Find where the given text appears and provide that cell's center as [X, Y] coordinate. 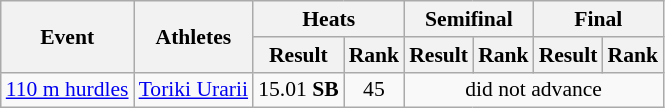
45 [374, 90]
Toriki Urarii [194, 90]
Final [598, 19]
Athletes [194, 36]
did not advance [534, 90]
Heats [328, 19]
Event [68, 36]
110 m hurdles [68, 90]
Semifinal [468, 19]
15.01 SB [298, 90]
